Output the (x, y) coordinate of the center of the cell containing the given text.  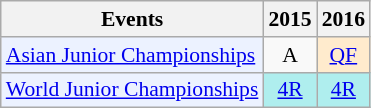
QF (344, 55)
A (290, 55)
Events (132, 19)
2015 (290, 19)
Asian Junior Championships (132, 55)
World Junior Championships (132, 90)
2016 (344, 19)
